Return the [X, Y] coordinate for the center point of the cell that contains the specified text.  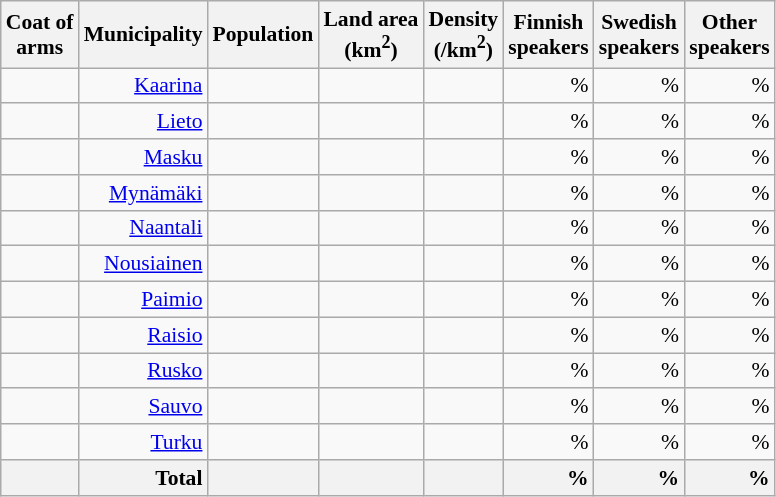
Raisio [144, 335]
Naantali [144, 228]
Land area(km2) [370, 34]
Finnishspeakers [548, 34]
Density(/km2) [463, 34]
Turku [144, 442]
Masku [144, 157]
Nousiainen [144, 264]
Mynämäki [144, 193]
Swedishspeakers [639, 34]
Otherspeakers [729, 34]
Coat ofarms [40, 34]
Lieto [144, 122]
Population [262, 34]
Total [144, 478]
Rusko [144, 371]
Paimio [144, 300]
Kaarina [144, 86]
Sauvo [144, 407]
Municipality [144, 34]
